Return [x, y] of the center of cell containing provided text 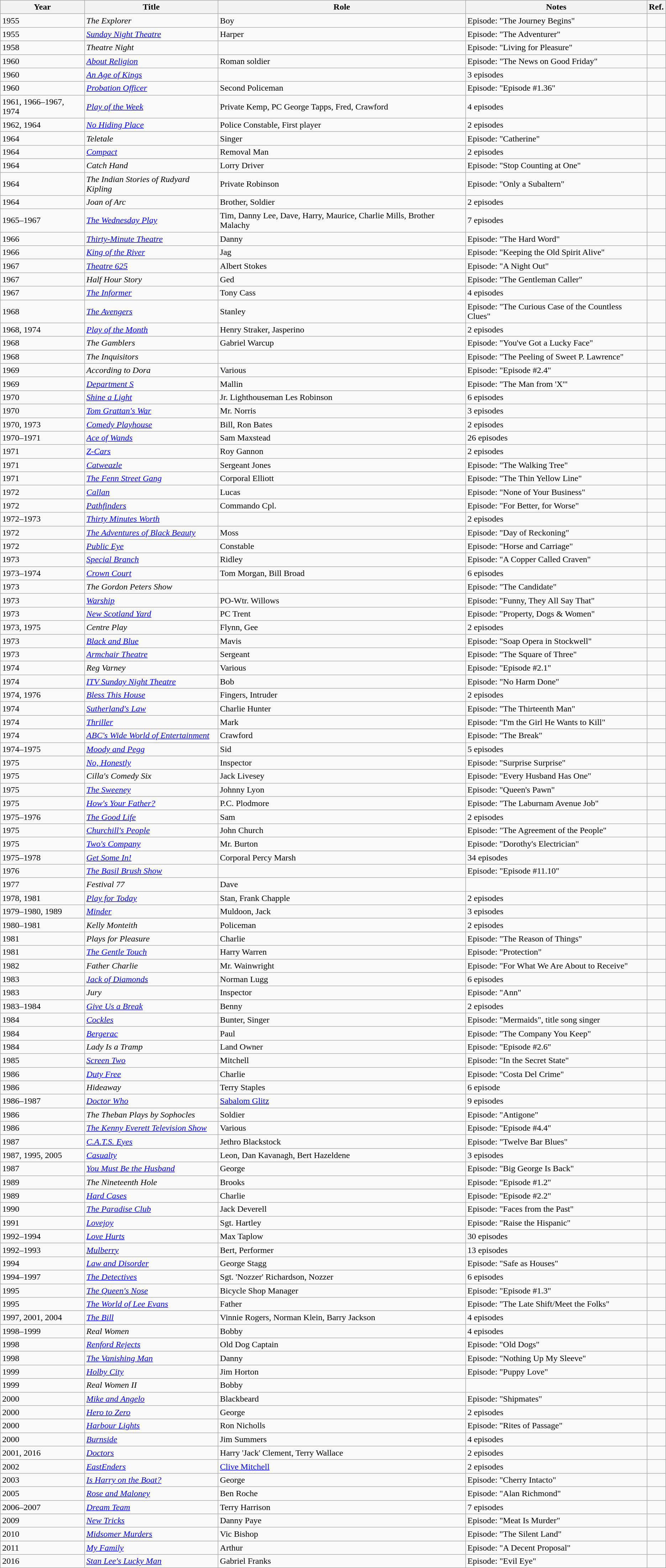
Theatre Night [151, 48]
1992–1994 [43, 1236]
The World of Lee Evans [151, 1304]
Episode: "The Hard Word" [556, 239]
Gabriel Warcup [342, 343]
Episode: "Living for Pleasure" [556, 48]
Corporal Elliott [342, 479]
1962, 1964 [43, 125]
Private Robinson [342, 183]
Episode: "Episode #1.3" [556, 1290]
Henry Straker, Jasperino [342, 330]
1994 [43, 1263]
2016 [43, 1561]
Episode: "The Laburnam Avenue Job" [556, 803]
My Family [151, 1548]
Benny [342, 1006]
Mark [342, 722]
Terry Harrison [342, 1507]
Kelly Monteith [151, 925]
1965–1967 [43, 220]
Episode: "Queen's Pawn" [556, 790]
Moss [342, 533]
Sam [342, 817]
Episode: "Faces from the Past" [556, 1209]
Thriller [151, 722]
Episode: "The Thin Yellow Line" [556, 479]
2011 [43, 1548]
Jack Deverell [342, 1209]
1979–1980, 1989 [43, 912]
Episode: "In the Secret State" [556, 1060]
Ron Nicholls [342, 1426]
Police Constable, First player [342, 125]
Episode: "Episode #11.10" [556, 871]
Jack of Diamonds [151, 979]
Episode: "Stop Counting at One" [556, 165]
Brother, Soldier [342, 202]
Episode: "Safe as Houses" [556, 1263]
Ged [342, 279]
Probation Officer [151, 88]
Episode: "Episode #2.2" [556, 1196]
The Fenn Street Gang [151, 479]
2001, 2016 [43, 1453]
Harry Warren [342, 952]
Episode: "None of Your Business" [556, 492]
Vinnie Rogers, Norman Klein, Barry Jackson [342, 1318]
Catch Hand [151, 165]
26 episodes [556, 438]
Episode: "Alan Richmond" [556, 1493]
Get Some In! [151, 857]
Episode: "The Silent Land" [556, 1534]
Episode: "Episode #2.1" [556, 668]
Play of the Week [151, 107]
The Gentle Touch [151, 952]
Ben Roche [342, 1493]
Half Hour Story [151, 279]
Johnny Lyon [342, 790]
Title [151, 7]
Churchill's People [151, 830]
The Avengers [151, 311]
Holby City [151, 1372]
Minder [151, 912]
Boy [342, 21]
2002 [43, 1466]
The Gamblers [151, 343]
Midsomer Murders [151, 1534]
Episode: "Mermaids", title song singer [556, 1020]
Duty Free [151, 1074]
Episode: "The Candidate" [556, 587]
C.A.T.S. Eyes [151, 1142]
Lucas [342, 492]
Bill, Ron Bates [342, 424]
Episode: "Protection" [556, 952]
Doctors [151, 1453]
Bob [342, 682]
Jr. Lighthouseman Les Robinson [342, 397]
Episode: "The Company You Keep" [556, 1033]
Doctor Who [151, 1101]
Episode: "For What We Are About to Receive" [556, 966]
King of the River [151, 252]
Tim, Danny Lee, Dave, Harry, Maurice, Charlie Mills, Brother Malachy [342, 220]
Bergerac [151, 1033]
No Hiding Place [151, 125]
Episode: "You've Got a Lucky Face" [556, 343]
The Queen's Nose [151, 1290]
About Religion [151, 61]
1974–1975 [43, 749]
George Stagg [342, 1263]
Episode: "Keeping the Old Spirit Alive" [556, 252]
Play of the Month [151, 330]
Teletale [151, 138]
Harper [342, 34]
Episode: "Day of Reckoning" [556, 533]
Warship [151, 600]
Moody and Pegg [151, 749]
Jim Summers [342, 1439]
Episode: "The Thirteenth Man" [556, 709]
Special Branch [151, 560]
Black and Blue [151, 641]
Sid [342, 749]
Muldoon, Jack [342, 912]
1983–1984 [43, 1006]
13 episodes [556, 1250]
Episode: "Surprise Surprise" [556, 763]
Episode: "The Walking Tree" [556, 465]
Two's Company [151, 844]
1961, 1966–1967, 1974 [43, 107]
Harbour Lights [151, 1426]
Episode: "Old Dogs" [556, 1345]
1987, 1995, 2005 [43, 1155]
Episode: "Twelve Bar Blues" [556, 1142]
Flynn, Gee [342, 627]
Tom Morgan, Bill Broad [342, 573]
Roman soldier [342, 61]
Ridley [342, 560]
1973, 1975 [43, 627]
2010 [43, 1534]
1986–1987 [43, 1101]
1985 [43, 1060]
Second Policeman [342, 88]
Sergeant Jones [342, 465]
Cockles [151, 1020]
Ace of Wands [151, 438]
1978, 1981 [43, 898]
2003 [43, 1480]
Catweazle [151, 465]
Episode: "The News on Good Friday" [556, 61]
Lady Is a Tramp [151, 1047]
Jim Horton [342, 1372]
Episode: "Raise the Hispanic" [556, 1223]
Episode: "Episode #2.6" [556, 1047]
Danny Paye [342, 1521]
Episode: "The Gentleman Caller" [556, 279]
Episode: "Puppy Love" [556, 1372]
1998–1999 [43, 1331]
Is Harry on the Boat? [151, 1480]
Jack Livesey [342, 776]
Sunday Night Theatre [151, 34]
Episode: "Costa Del Crime" [556, 1074]
PO-Wtr. Willows [342, 600]
EastEnders [151, 1466]
John Church [342, 830]
Episode: "No Harm Done" [556, 682]
Renford Rejects [151, 1345]
Mallin [342, 384]
Department S [151, 384]
Crawford [342, 736]
2006–2007 [43, 1507]
Corporal Percy Marsh [342, 857]
Year [43, 7]
Compact [151, 152]
Episode: "Episode #2.4" [556, 370]
Father [342, 1304]
Shine a Light [151, 397]
Rose and Maloney [151, 1493]
Private Kemp, PC George Tapps, Fred, Crawford [342, 107]
Episode: "Episode #4.4" [556, 1128]
The Vanishing Man [151, 1358]
Comedy Playhouse [151, 424]
Play for Today [151, 898]
Episode: "Cherry Intacto" [556, 1480]
Blackbeard [342, 1399]
Law and Disorder [151, 1263]
Jethro Blackstock [342, 1142]
Singer [342, 138]
1958 [43, 48]
Episode: "Antigone" [556, 1115]
The Explorer [151, 21]
Jag [342, 252]
Sam Maxstead [342, 438]
Dave [342, 885]
Paul [342, 1033]
Soldier [342, 1115]
ITV Sunday Night Theatre [151, 682]
1980–1981 [43, 925]
Episode: "The Journey Begins" [556, 21]
Role [342, 7]
Episode: "Property, Dogs & Women" [556, 614]
Real Women [151, 1331]
Sgt. Hartley [342, 1223]
Old Dog Captain [342, 1345]
Bert, Performer [342, 1250]
Z-Cars [151, 452]
1968, 1974 [43, 330]
The Detectives [151, 1277]
Give Us a Break [151, 1006]
The Good Life [151, 817]
Notes [556, 7]
Mr. Norris [342, 411]
The Theban Plays by Sophocles [151, 1115]
Dream Team [151, 1507]
Episode: "The Peeling of Sweet P. Lawrence" [556, 357]
Tom Grattan's War [151, 411]
Brooks [342, 1182]
Screen Two [151, 1060]
Hard Cases [151, 1196]
Episode: "I'm the Girl He Wants to Kill" [556, 722]
You Must Be the Husband [151, 1169]
Festival 77 [151, 885]
Crown Court [151, 573]
Mike and Angelo [151, 1399]
Hideaway [151, 1088]
Episode: "Evil Eye" [556, 1561]
Land Owner [342, 1047]
ABC's Wide World of Entertainment [151, 736]
Burnside [151, 1439]
Fingers, Intruder [342, 695]
Lorry Driver [342, 165]
Vic Bishop [342, 1534]
9 episodes [556, 1101]
Jury [151, 993]
Episode: "Every Husband Has One" [556, 776]
Reg Varney [151, 668]
Cilla's Comedy Six [151, 776]
Ref. [656, 7]
1992–1993 [43, 1250]
Episode: "A Night Out" [556, 266]
Father Charlie [151, 966]
Clive Mitchell [342, 1466]
Casualty [151, 1155]
Sabalom Glitz [342, 1101]
1991 [43, 1223]
30 episodes [556, 1236]
Episode: "Catherine" [556, 138]
An Age of Kings [151, 75]
Episode: "The Reason of Things" [556, 939]
Episode: "The Man from 'X'" [556, 384]
Episode: "The Square of Three" [556, 655]
Sutherland's Law [151, 709]
Centre Play [151, 627]
34 episodes [556, 857]
Bless This House [151, 695]
Episode: "Soap Opera in Stockwell" [556, 641]
Thirty Minutes Worth [151, 519]
The Informer [151, 293]
Norman Lugg [342, 979]
Episode: "The Adventurer" [556, 34]
Episode: "The Break" [556, 736]
Episode: "Funny, They All Say That" [556, 600]
1990 [43, 1209]
The Wednesday Play [151, 220]
1974, 1976 [43, 695]
Plays for Pleasure [151, 939]
Sergeant [342, 655]
1994–1997 [43, 1277]
The Basil Brush Show [151, 871]
1972–1973 [43, 519]
2005 [43, 1493]
Terry Staples [342, 1088]
1982 [43, 966]
Love Hurts [151, 1236]
Episode: "A Copper Called Craven" [556, 560]
Harry 'Jack' Clement, Terry Wallace [342, 1453]
PC Trent [342, 614]
Episode: "Horse and Carriage" [556, 546]
Episode: "Episode #1.2" [556, 1182]
Policeman [342, 925]
Roy Gannon [342, 452]
The Indian Stories of Rudyard Kipling [151, 183]
Charlie Hunter [342, 709]
Constable [342, 546]
Episode: "Rites of Passage" [556, 1426]
1977 [43, 885]
Armchair Theatre [151, 655]
Episode: "The Agreement of the People" [556, 830]
5 episodes [556, 749]
Gabriel Franks [342, 1561]
Albert Stokes [342, 266]
1973–1974 [43, 573]
Mavis [342, 641]
Joan of Arc [151, 202]
1976 [43, 871]
The Bill [151, 1318]
Lovejoy [151, 1223]
Episode: "Ann" [556, 993]
1970, 1973 [43, 424]
Hero to Zero [151, 1412]
The Kenny Everett Television Show [151, 1128]
Commando Cpl. [342, 506]
The Adventures of Black Beauty [151, 533]
Stan, Frank Chapple [342, 898]
The Inquisitors [151, 357]
Episode: "The Curious Case of the Countless Clues" [556, 311]
The Nineteenth Hole [151, 1182]
Mr. Burton [342, 844]
Episode: "Dorothy's Electrician" [556, 844]
The Paradise Club [151, 1209]
Leon, Dan Kavanagh, Bert Hazeldene [342, 1155]
Arthur [342, 1548]
Pathfinders [151, 506]
Sgt. 'Nozzer' Richardson, Nozzer [342, 1277]
1970–1971 [43, 438]
According to Dora [151, 370]
The Gordon Peters Show [151, 587]
Episode: "Episode #1.36" [556, 88]
Mulberry [151, 1250]
Episode: "Nothing Up My Sleeve" [556, 1358]
Mitchell [342, 1060]
Episode: "Shipmates" [556, 1399]
New Scotland Yard [151, 614]
1997, 2001, 2004 [43, 1318]
Theatre 625 [151, 266]
Stanley [342, 311]
New Tricks [151, 1521]
Mr. Wainwright [342, 966]
1975–1978 [43, 857]
Tony Cass [342, 293]
2009 [43, 1521]
Removal Man [342, 152]
Episode: "Big George Is Back" [556, 1169]
Thirty-Minute Theatre [151, 239]
Max Taplow [342, 1236]
6 episode [556, 1088]
No, Honestly [151, 763]
The Sweeney [151, 790]
Bicycle Shop Manager [342, 1290]
Stan Lee's Lucky Man [151, 1561]
Public Eye [151, 546]
Episode: "Only a Subaltern" [556, 183]
P.C. Plodmore [342, 803]
Episode: "Meat Is Murder" [556, 1521]
1975–1976 [43, 817]
Real Women II [151, 1385]
Bunter, Singer [342, 1020]
Callan [151, 492]
Episode: "A Decent Proposal" [556, 1548]
Episode: "The Late Shift/Meet the Folks" [556, 1304]
How's Your Father? [151, 803]
Episode: "For Better, for Worse" [556, 506]
